Output the [X, Y] coordinate of the center of the cell containing the given text.  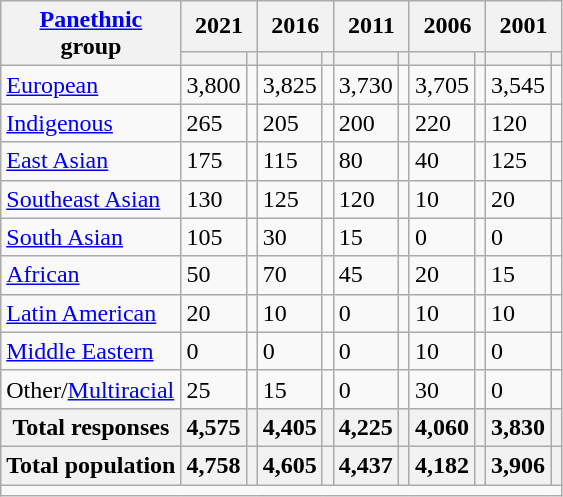
4,437 [366, 465]
25 [214, 389]
50 [214, 275]
3,730 [366, 85]
2001 [524, 26]
105 [214, 237]
2021 [219, 26]
South Asian [91, 237]
European [91, 85]
Indigenous [91, 123]
175 [214, 161]
4,605 [290, 465]
130 [214, 199]
45 [366, 275]
Total population [91, 465]
Southeast Asian [91, 199]
115 [290, 161]
3,906 [518, 465]
Middle Eastern [91, 351]
4,405 [290, 427]
Total responses [91, 427]
80 [366, 161]
4,758 [214, 465]
70 [290, 275]
3,830 [518, 427]
Latin American [91, 313]
200 [366, 123]
4,182 [442, 465]
3,825 [290, 85]
2006 [447, 26]
East Asian [91, 161]
220 [442, 123]
205 [290, 123]
2016 [295, 26]
4,060 [442, 427]
4,225 [366, 427]
3,545 [518, 85]
2011 [371, 26]
3,800 [214, 85]
265 [214, 123]
Other/Multiracial [91, 389]
40 [442, 161]
3,705 [442, 85]
African [91, 275]
Panethnicgroup [91, 34]
4,575 [214, 427]
